Scan for the cell matching the given text and deliver its [x, y] coordinate at center. 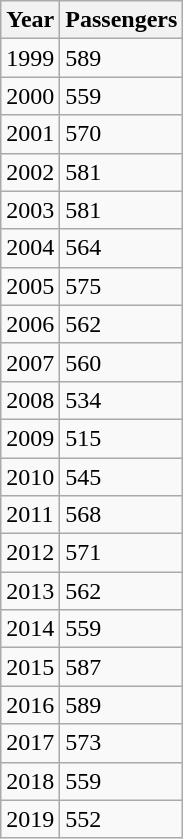
2001 [30, 134]
2015 [30, 667]
2000 [30, 96]
1999 [30, 58]
2010 [30, 477]
515 [122, 438]
545 [122, 477]
2016 [30, 705]
2007 [30, 362]
2019 [30, 819]
571 [122, 553]
2003 [30, 210]
2011 [30, 515]
2018 [30, 781]
2005 [30, 286]
2002 [30, 172]
575 [122, 286]
560 [122, 362]
587 [122, 667]
2006 [30, 324]
2009 [30, 438]
2008 [30, 400]
568 [122, 515]
2004 [30, 248]
552 [122, 819]
570 [122, 134]
2014 [30, 629]
2017 [30, 743]
Passengers [122, 20]
2012 [30, 553]
534 [122, 400]
Year [30, 20]
573 [122, 743]
564 [122, 248]
2013 [30, 591]
